Provide the (x, y) coordinate of the cell's center where the given text is located.  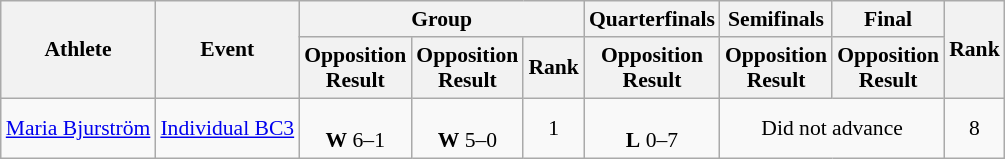
Did not advance (832, 128)
Athlete (78, 50)
Quarterfinals (652, 19)
1 (554, 128)
L 0–7 (652, 128)
W 6–1 (355, 128)
Individual BC3 (227, 128)
Group (442, 19)
W 5–0 (467, 128)
Event (227, 50)
Maria Bjurström (78, 128)
8 (974, 128)
Final (888, 19)
Semifinals (776, 19)
